Provide the [x, y] coordinate of the cell's center where the given text is located.  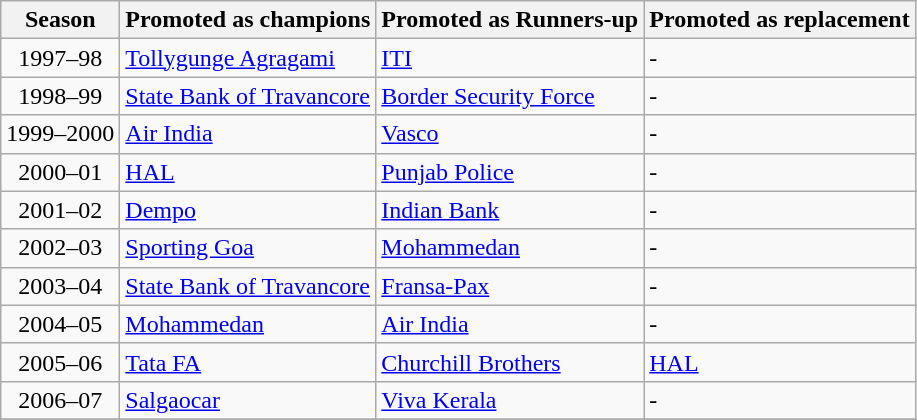
Sporting Goa [248, 248]
Salgaocar [248, 400]
1997–98 [60, 58]
Tata FA [248, 362]
Border Security Force [510, 96]
2006–07 [60, 400]
ITI [510, 58]
Vasco [510, 134]
Fransa-Pax [510, 286]
Season [60, 20]
Promoted as champions [248, 20]
2000–01 [60, 172]
2004–05 [60, 324]
Indian Bank [510, 210]
2003–04 [60, 286]
2001–02 [60, 210]
1999–2000 [60, 134]
Tollygunge Agragami [248, 58]
2005–06 [60, 362]
2002–03 [60, 248]
Promoted as replacement [780, 20]
Churchill Brothers [510, 362]
Dempo [248, 210]
Promoted as Runners-up [510, 20]
Punjab Police [510, 172]
1998–99 [60, 96]
Viva Kerala [510, 400]
